From the cell containing the given text, extract its center point as (x, y) coordinate. 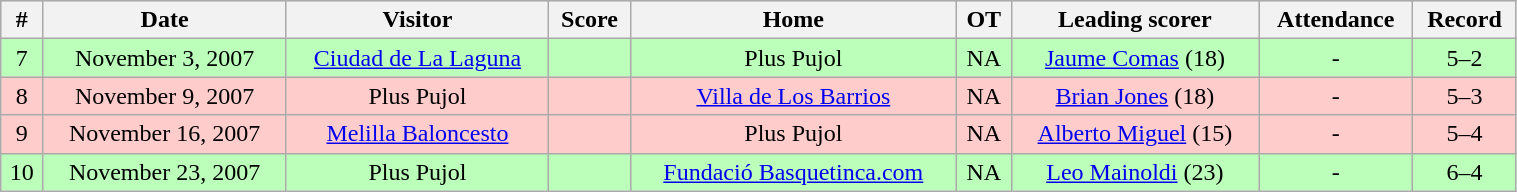
Home (793, 20)
5–2 (1464, 58)
Leo Mainoldi (23) (1134, 172)
Leading scorer (1134, 20)
OT (984, 20)
Alberto Miguel (15) (1134, 134)
November 23, 2007 (164, 172)
10 (22, 172)
# (22, 20)
Melilla Baloncesto (417, 134)
Ciudad de La Laguna (417, 58)
November 9, 2007 (164, 96)
Attendance (1336, 20)
November 3, 2007 (164, 58)
Jaume Comas (18) (1134, 58)
November 16, 2007 (164, 134)
Date (164, 20)
7 (22, 58)
Score (590, 20)
Record (1464, 20)
8 (22, 96)
Fundació Basquetinca.com (793, 172)
5–4 (1464, 134)
Villa de Los Barrios (793, 96)
Visitor (417, 20)
5–3 (1464, 96)
Brian Jones (18) (1134, 96)
9 (22, 134)
6–4 (1464, 172)
